Capture the cell that displays the provided text and extract its (x, y) central coordinate. 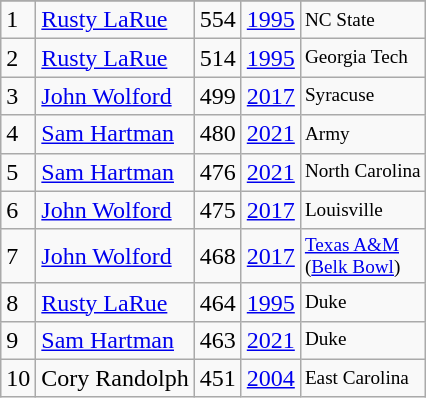
8 (18, 302)
468 (218, 256)
476 (218, 172)
499 (218, 96)
2004 (270, 378)
451 (218, 378)
North Carolina (362, 172)
554 (218, 20)
Georgia Tech (362, 58)
4 (18, 134)
Army (362, 134)
9 (18, 340)
5 (18, 172)
464 (218, 302)
2 (18, 58)
463 (218, 340)
475 (218, 210)
514 (218, 58)
3 (18, 96)
Louisville (362, 210)
East Carolina (362, 378)
480 (218, 134)
6 (18, 210)
Texas A&M(Belk Bowl) (362, 256)
10 (18, 378)
Cory Randolph (115, 378)
1 (18, 20)
7 (18, 256)
NC State (362, 20)
Syracuse (362, 96)
